For the text-containing cell, return its midpoint in [x, y] coordinate format. 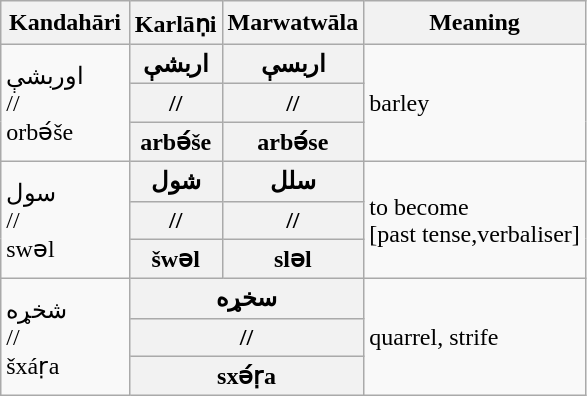
سلل [293, 181]
شخړه//šxáṛa [66, 338]
Kandahāri [66, 23]
سول//swəl [66, 220]
sləl [293, 259]
sxә́ṛa [246, 376]
šwәl [176, 259]
arbә́še [176, 142]
Karlāṇi [176, 23]
arbә́se [293, 142]
اربشې [176, 64]
Meaning [475, 23]
quarrel, strife [475, 338]
to become[past tense,verbaliser] [475, 220]
Marwatwāla [293, 23]
اوربشې//orbә́še [66, 102]
اربسې [293, 64]
barley [475, 102]
شول [176, 181]
سخړه [246, 299]
